Detect which cell encompasses the target text, then output its (x, y) center coordinate. 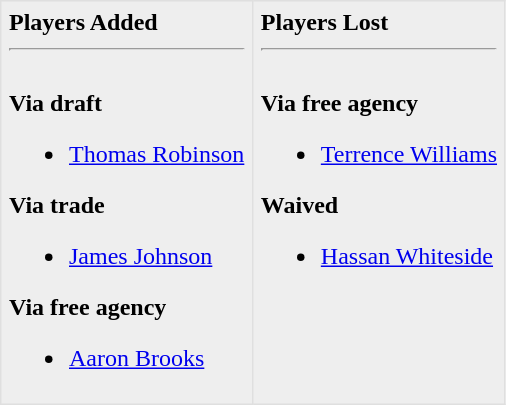
Players Lost Via free agencyTerrence WilliamsWaivedHassan Whiteside (380, 203)
Players Added Via draftThomas RobinsonVia tradeJames JohnsonVia free agencyAaron Brooks (127, 203)
